Capture the cell that displays the provided text and extract its [X, Y] central coordinate. 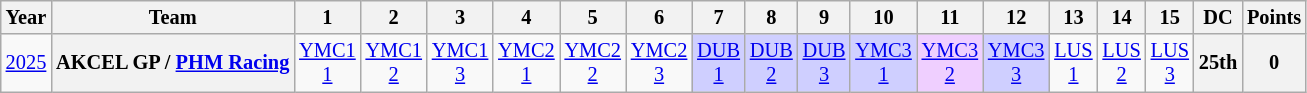
0 [1274, 63]
YMC32 [950, 63]
YMC22 [593, 63]
DC [1218, 17]
LUS3 [1170, 63]
10 [883, 17]
15 [1170, 17]
9 [824, 17]
5 [593, 17]
8 [772, 17]
YMC13 [460, 63]
DUB1 [718, 63]
2025 [26, 63]
YMC11 [327, 63]
DUB2 [772, 63]
YMC23 [659, 63]
6 [659, 17]
AKCEL GP / PHM Racing [172, 63]
YMC21 [526, 63]
12 [1016, 17]
4 [526, 17]
Points [1274, 17]
14 [1122, 17]
7 [718, 17]
3 [460, 17]
YMC31 [883, 63]
LUS1 [1073, 63]
YMC33 [1016, 63]
1 [327, 17]
2 [394, 17]
Year [26, 17]
Team [172, 17]
DUB3 [824, 63]
11 [950, 17]
13 [1073, 17]
LUS2 [1122, 63]
25th [1218, 63]
YMC12 [394, 63]
